Detect which cell encompasses the target text, then output its [x, y] center coordinate. 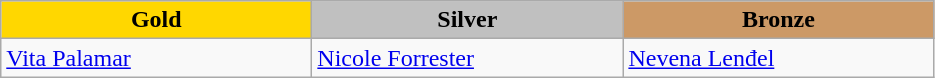
Silver [468, 20]
Nicole Forrester [468, 58]
Vita Palamar [156, 58]
Gold [156, 20]
Nevena Lenđel [778, 58]
Bronze [778, 20]
